Pinpoint the cell where the given text exists, returning its [x, y] midpoint coordinate. 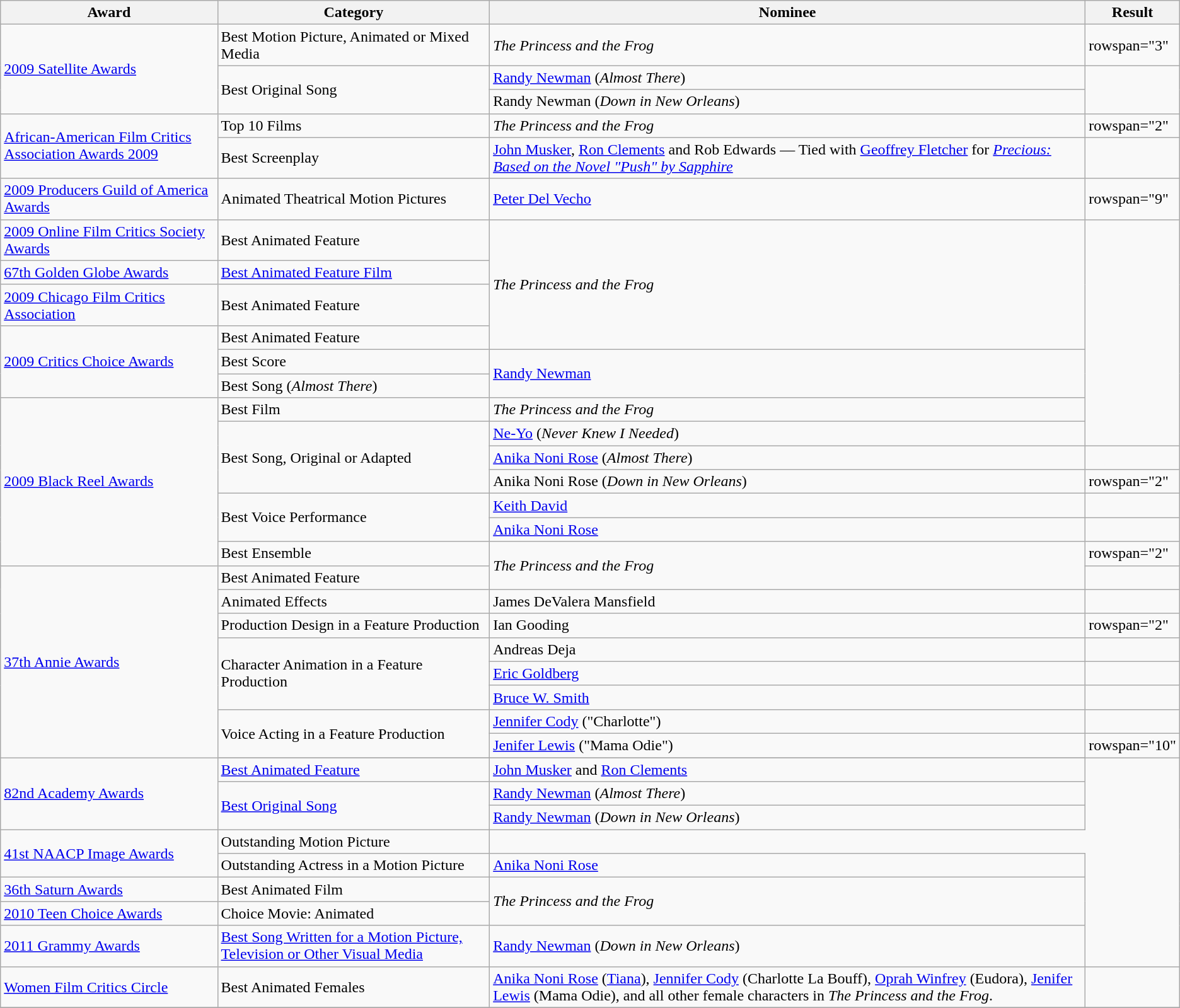
Best Voice Performance [354, 518]
2011 Grammy Awards [109, 946]
Ian Gooding [788, 625]
82nd Academy Awards [109, 794]
2009 Chicago Film Critics Association [109, 305]
Best Screenplay [354, 158]
2009 Satellite Awards [109, 69]
Outstanding Motion Picture [354, 842]
Best Film [354, 410]
Top 10 Films [354, 125]
John Musker, Ron Clements and Rob Edwards — Tied with Geoffrey Fletcher for Precious: Based on the Novel "Push" by Sapphire [788, 158]
Animated Theatrical Motion Pictures [354, 199]
Best Animated Feature Film [354, 272]
Production Design in a Feature Production [354, 625]
Character Animation in a Feature Production [354, 673]
2009 Producers Guild of America Awards [109, 199]
36th Saturn Awards [109, 889]
Voice Acting in a Feature Production [354, 733]
rowspan="3" [1133, 45]
Best Animated Females [354, 987]
2009 Black Reel Awards [109, 482]
Best Song Written for a Motion Picture, Television or Other Visual Media [354, 946]
Result [1133, 13]
John Musker and Ron Clements [788, 770]
37th Annie Awards [109, 661]
Peter Del Vecho [788, 199]
Animated Effects [354, 601]
Best Animated Film [354, 889]
Jenifer Lewis ("Mama Odie") [788, 745]
Eric Goldberg [788, 673]
2009 Critics Choice Awards [109, 361]
Randy Newman [788, 373]
Ne-Yo (Never Knew I Needed) [788, 434]
rowspan="10" [1133, 745]
Keith David [788, 506]
Women Film Critics Circle [109, 987]
Outstanding Actress in a Motion Picture [354, 866]
Award [109, 13]
41st NAACP Image Awards [109, 854]
2010 Teen Choice Awards [109, 913]
Best Ensemble [354, 553]
Category [354, 13]
James DeValera Mansfield [788, 601]
67th Golden Globe Awards [109, 272]
Best Score [354, 361]
African-American Film Critics Association Awards 2009 [109, 146]
Nominee [788, 13]
2009 Online Film Critics Society Awards [109, 240]
Bruce W. Smith [788, 697]
Best Song (Almost There) [354, 385]
Choice Movie: Animated [354, 913]
Best Song, Original or Adapted [354, 458]
rowspan="9" [1133, 199]
Anika Noni Rose (Almost There) [788, 458]
Andreas Deja [788, 649]
Jennifer Cody ("Charlotte") [788, 721]
Best Motion Picture, Animated or Mixed Media [354, 45]
Anika Noni Rose (Down in New Orleans) [788, 482]
